For the text-containing cell, return its midpoint in (x, y) coordinate format. 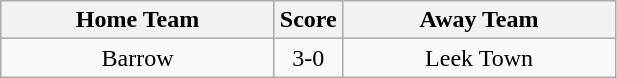
3-0 (308, 58)
Barrow (138, 58)
Score (308, 20)
Away Team (479, 20)
Leek Town (479, 58)
Home Team (138, 20)
